Return [x, y] of the center of cell containing provided text 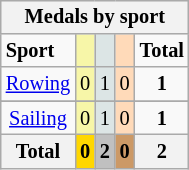
Sport [38, 51]
Rowing [38, 84]
Medals by sport [95, 17]
Sailing [38, 118]
